From the cell containing the given text, extract its center point as [X, Y] coordinate. 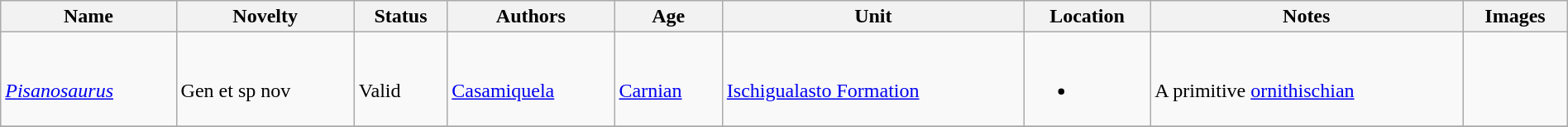
A primitive ornithischian [1307, 80]
Casamiquela [531, 80]
Status [400, 17]
Authors [531, 17]
Novelty [265, 17]
Pisanosaurus [88, 80]
Age [668, 17]
Notes [1307, 17]
Images [1515, 17]
Unit [873, 17]
Ischigualasto Formation [873, 80]
Valid [400, 80]
Name [88, 17]
Location [1087, 17]
Carnian [668, 80]
Gen et sp nov [265, 80]
